Detect which cell encompasses the target text, then output its (X, Y) center coordinate. 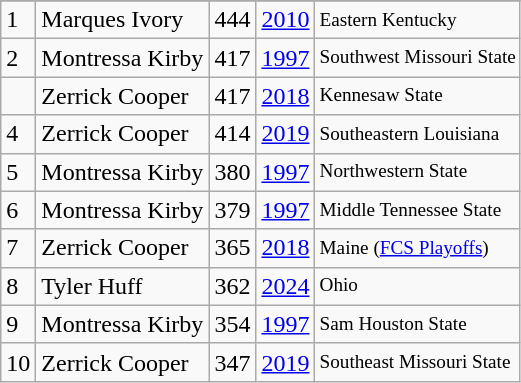
7 (18, 248)
4 (18, 134)
6 (18, 210)
Eastern Kentucky (418, 20)
Maine (FCS Playoffs) (418, 248)
Tyler Huff (122, 286)
2 (18, 58)
362 (232, 286)
Middle Tennessee State (418, 210)
354 (232, 324)
Northwestern State (418, 172)
444 (232, 20)
8 (18, 286)
414 (232, 134)
347 (232, 362)
Sam Houston State (418, 324)
380 (232, 172)
2010 (286, 20)
Kennesaw State (418, 96)
Southeastern Louisiana (418, 134)
10 (18, 362)
1 (18, 20)
2024 (286, 286)
Southeast Missouri State (418, 362)
379 (232, 210)
Ohio (418, 286)
5 (18, 172)
9 (18, 324)
365 (232, 248)
Marques Ivory (122, 20)
Southwest Missouri State (418, 58)
